Determine the [X, Y] coordinate at the center of the cell enclosing the given text.  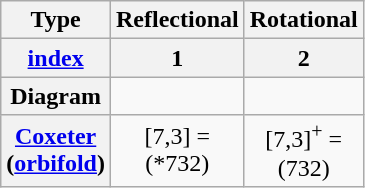
Diagram [56, 96]
Type [56, 20]
Rotational [304, 20]
1 [177, 58]
2 [304, 58]
index [56, 58]
Coxeter(orbifold) [56, 151]
[7,3] = (*732) [177, 151]
Reflectional [177, 20]
[7,3]+ = (732) [304, 151]
